Determine the [X, Y] coordinate at the center of the cell enclosing the given text.  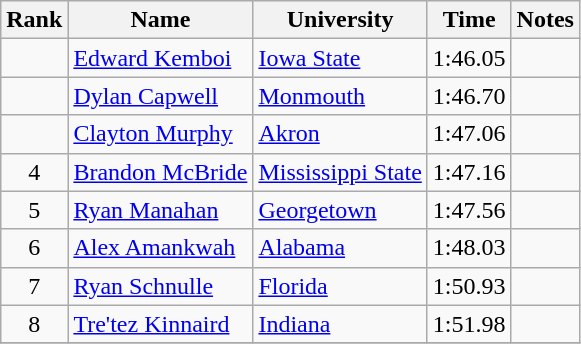
8 [34, 324]
1:46.70 [469, 96]
6 [34, 248]
Florida [340, 286]
Rank [34, 20]
University [340, 20]
4 [34, 172]
Name [160, 20]
Georgetown [340, 210]
Mississippi State [340, 172]
Dylan Capwell [160, 96]
Iowa State [340, 58]
Alabama [340, 248]
Ryan Manahan [160, 210]
5 [34, 210]
7 [34, 286]
1:51.98 [469, 324]
Notes [545, 20]
1:47.56 [469, 210]
Tre'tez Kinnaird [160, 324]
Monmouth [340, 96]
Brandon McBride [160, 172]
Edward Kemboi [160, 58]
1:47.16 [469, 172]
Alex Amankwah [160, 248]
1:47.06 [469, 134]
1:46.05 [469, 58]
1:48.03 [469, 248]
Akron [340, 134]
Ryan Schnulle [160, 286]
Clayton Murphy [160, 134]
1:50.93 [469, 286]
Time [469, 20]
Indiana [340, 324]
